Search for the cell housing the specified text and yield its [X, Y] center coordinate. 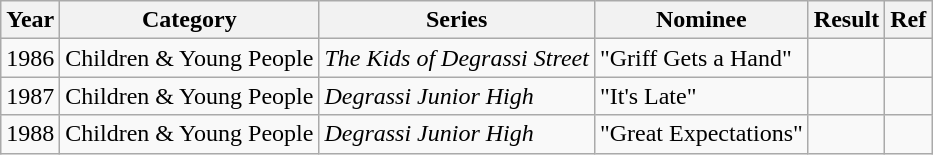
"It's Late" [701, 96]
1987 [30, 96]
Nominee [701, 20]
Year [30, 20]
The Kids of Degrassi Street [457, 58]
"Griff Gets a Hand" [701, 58]
Result [846, 20]
1988 [30, 134]
"Great Expectations" [701, 134]
Ref [908, 20]
Category [190, 20]
Series [457, 20]
1986 [30, 58]
